Return [x, y] of the center of cell containing provided text 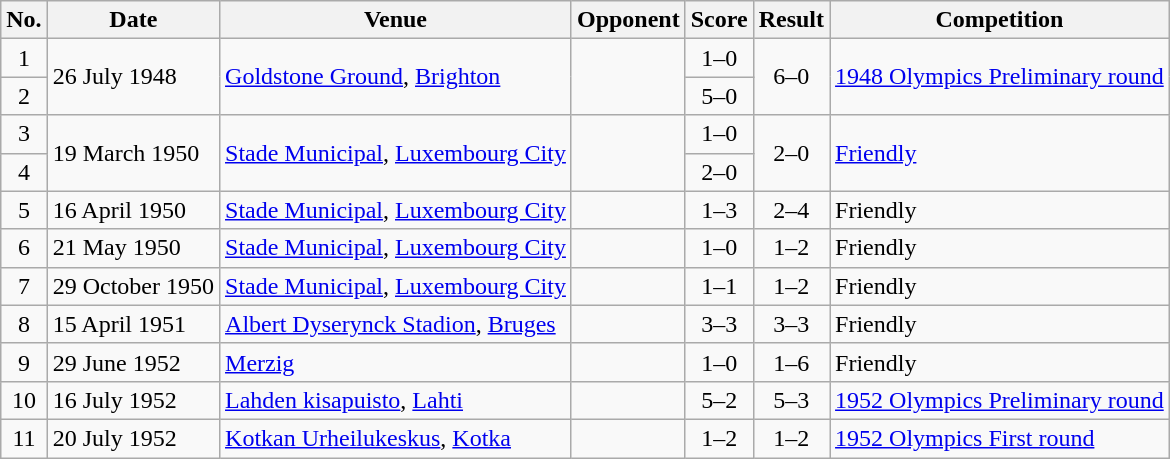
Result [791, 20]
Venue [396, 20]
1–3 [719, 210]
5 [24, 210]
19 March 1950 [133, 153]
29 October 1950 [133, 286]
Competition [1000, 20]
6–0 [791, 77]
2 [24, 96]
Kotkan Urheilukeskus, Kotka [396, 438]
6 [24, 248]
16 July 1952 [133, 400]
10 [24, 400]
Opponent [628, 20]
16 April 1950 [133, 210]
29 June 1952 [133, 362]
11 [24, 438]
5–3 [791, 400]
7 [24, 286]
26 July 1948 [133, 77]
1–1 [719, 286]
8 [24, 324]
Lahden kisapuisto, Lahti [396, 400]
Date [133, 20]
15 April 1951 [133, 324]
4 [24, 172]
21 May 1950 [133, 248]
Score [719, 20]
Goldstone Ground, Brighton [396, 77]
Merzig [396, 362]
3 [24, 134]
5–2 [719, 400]
1948 Olympics Preliminary round [1000, 77]
1952 Olympics First round [1000, 438]
1952 Olympics Preliminary round [1000, 400]
2–4 [791, 210]
No. [24, 20]
9 [24, 362]
1–6 [791, 362]
20 July 1952 [133, 438]
5–0 [719, 96]
1 [24, 58]
Albert Dyserynck Stadion, Bruges [396, 324]
